Return (x, y) of the center of cell containing provided text 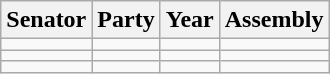
Party (126, 20)
Assembly (274, 20)
Year (190, 20)
Senator (46, 20)
